From the cell containing the given text, extract its center point as (X, Y) coordinate. 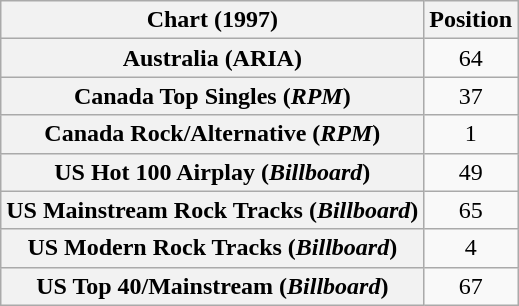
37 (471, 96)
65 (471, 210)
Canada Rock/Alternative (RPM) (212, 134)
4 (471, 248)
US Mainstream Rock Tracks (Billboard) (212, 210)
Position (471, 20)
64 (471, 58)
US Top 40/Mainstream (Billboard) (212, 286)
Australia (ARIA) (212, 58)
1 (471, 134)
Chart (1997) (212, 20)
Canada Top Singles (RPM) (212, 96)
49 (471, 172)
US Modern Rock Tracks (Billboard) (212, 248)
67 (471, 286)
US Hot 100 Airplay (Billboard) (212, 172)
